Return the (x, y) coordinate for the center point of the cell that contains the specified text.  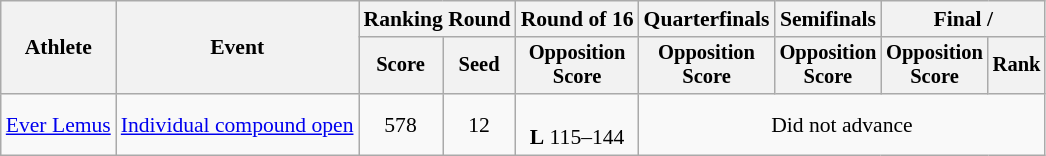
12 (480, 124)
Final / (963, 19)
Individual compound open (238, 124)
Did not advance (842, 124)
Score (401, 66)
Quarterfinals (707, 19)
Ranking Round (438, 19)
Athlete (58, 48)
L 115–144 (578, 124)
Event (238, 48)
578 (401, 124)
Seed (480, 66)
Ever Lemus (58, 124)
Rank (1017, 66)
Semifinals (828, 19)
Round of 16 (578, 19)
